Search for the cell housing the specified text and yield its [X, Y] center coordinate. 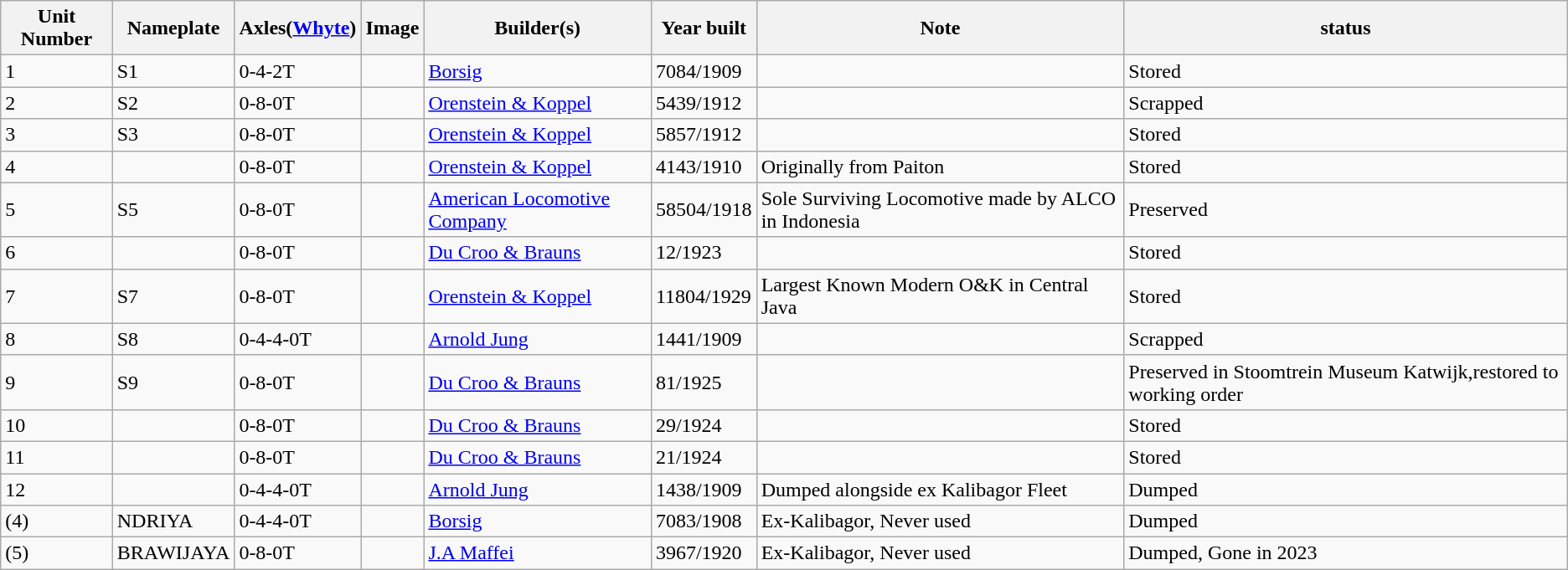
S3 [173, 135]
S1 [173, 71]
8 [57, 339]
7 [57, 296]
S7 [173, 296]
Image [392, 28]
Note [940, 28]
3 [57, 135]
Preserved in Stoomtrein Museum Katwijk,restored to working order [1346, 382]
S2 [173, 103]
Unit Number [57, 28]
Originally from Paiton [940, 167]
J.A Maffei [538, 553]
81/1925 [704, 382]
Largest Known Modern O&K in Central Java [940, 296]
11804/1929 [704, 296]
7084/1909 [704, 71]
(4) [57, 521]
S5 [173, 209]
Axles(Whyte) [298, 28]
2 [57, 103]
status [1346, 28]
6 [57, 253]
Year built [704, 28]
4143/1910 [704, 167]
Dumped alongside ex Kalibagor Fleet [940, 490]
21/1924 [704, 457]
9 [57, 382]
S8 [173, 339]
Nameplate [173, 28]
3967/1920 [704, 553]
1438/1909 [704, 490]
5 [57, 209]
7083/1908 [704, 521]
5857/1912 [704, 135]
58504/1918 [704, 209]
(5) [57, 553]
1441/1909 [704, 339]
Sole Surviving Locomotive made by ALCO in Indonesia [940, 209]
BRAWIJAYA [173, 553]
Preserved [1346, 209]
Dumped, Gone in 2023 [1346, 553]
4 [57, 167]
11 [57, 457]
12 [57, 490]
10 [57, 425]
12/1923 [704, 253]
1 [57, 71]
S9 [173, 382]
Builder(s) [538, 28]
5439/1912 [704, 103]
NDRIYA [173, 521]
American Locomotive Company [538, 209]
29/1924 [704, 425]
0-4-2T [298, 71]
